Locate the cell with the specified text and output its (X, Y) center coordinate. 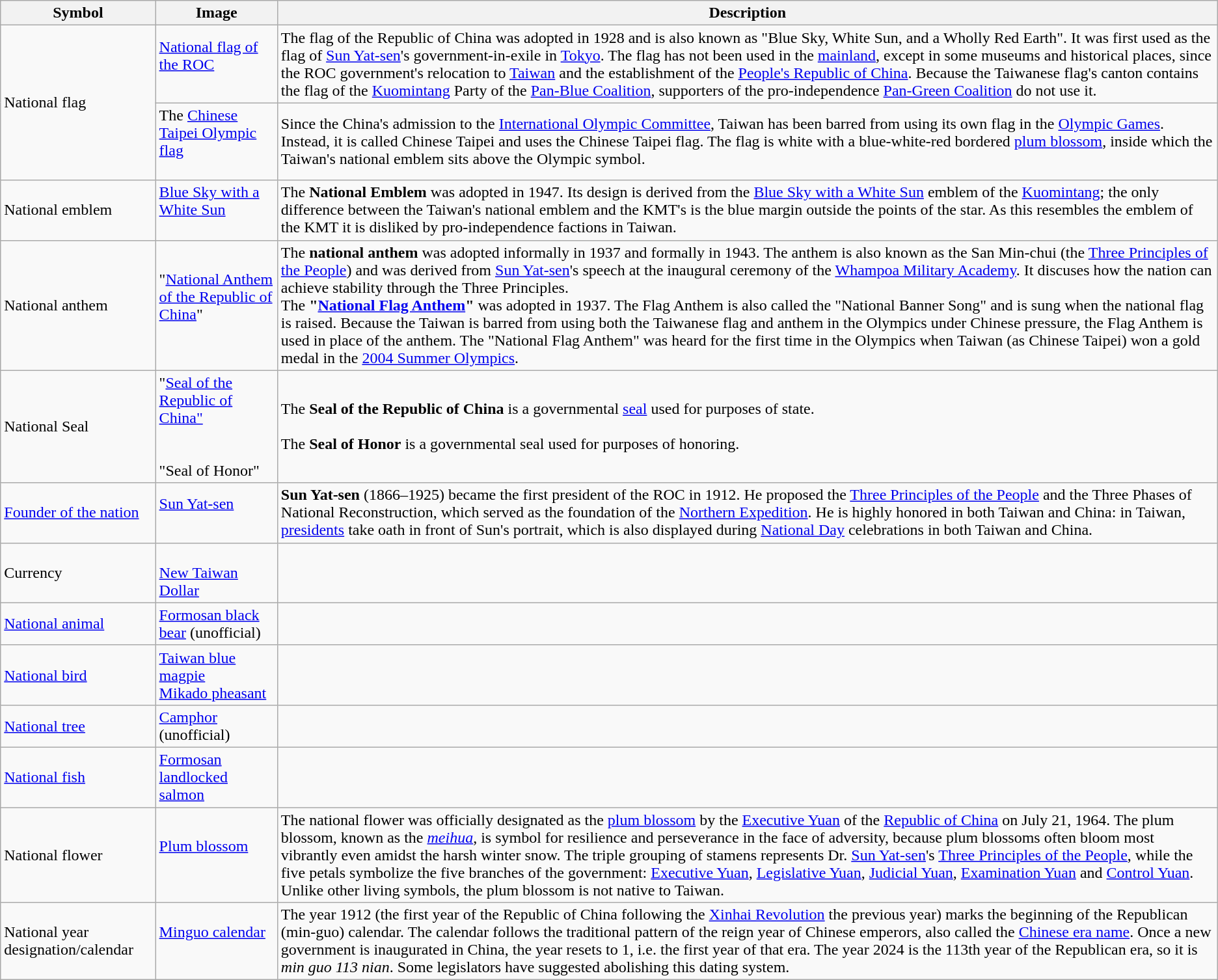
"Seal of the Republic of China" "Seal of Honor" (216, 427)
Camphor (unofficial) (216, 726)
Minguo calendar (216, 941)
National flag (78, 103)
National flower (78, 854)
National Seal (78, 427)
Currency (78, 573)
Formosan landlocked salmon (216, 777)
New Taiwan Dollar (216, 573)
National emblem (78, 210)
National animal (78, 623)
"National Anthem of the Republic of China" (216, 305)
Description (747, 13)
National flag of the ROC (216, 64)
Blue Sky with a White Sun (216, 210)
Symbol (78, 13)
National tree (78, 726)
National fish (78, 777)
Formosan black bear (unofficial) (216, 623)
Image (216, 13)
Plum blossom (216, 854)
Taiwan blue magpieMikado pheasant (216, 675)
National year designation/calendar (78, 941)
Sun Yat-sen (216, 513)
Founder of the nation (78, 513)
National bird (78, 675)
The Chinese Taipei Olympic flag (216, 142)
National anthem (78, 305)
